Return (x, y) of the center of cell containing provided text 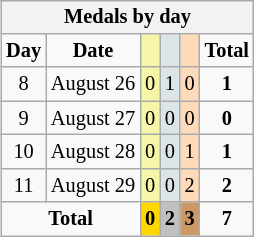
August 26 (93, 84)
8 (24, 84)
August 29 (93, 185)
3 (190, 219)
Day (24, 51)
9 (24, 118)
7 (227, 219)
Medals by day (128, 17)
August 28 (93, 152)
August 27 (93, 118)
10 (24, 152)
Date (93, 51)
11 (24, 185)
